Search for the cell housing the specified text and yield its [x, y] center coordinate. 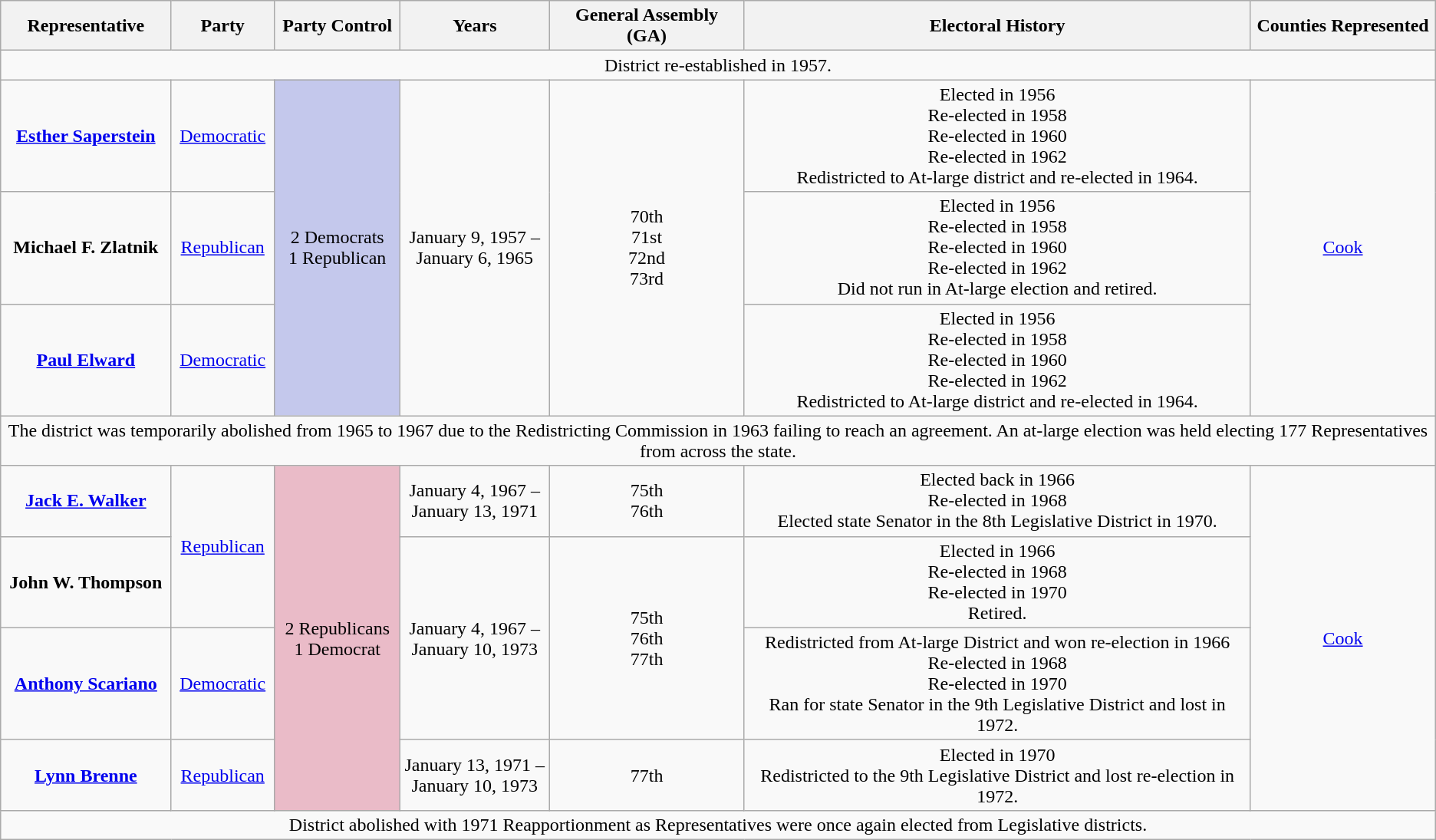
Paul Elward [86, 360]
Esther Saperstein [86, 136]
77th [647, 775]
January 4, 1967 –January 13, 1971 [475, 501]
75th76th77th [647, 638]
January 13, 1971 –January 10, 1973 [475, 775]
75th76th [647, 501]
January 4, 1967 –January 10, 1973 [475, 638]
Jack E. Walker [86, 501]
Party Control [338, 26]
Elected back in 1966Re-elected in 1968Elected state Senator in the 8th Legislative District in 1970. [997, 501]
70th71st72nd73rd [647, 248]
Anthony Scariano [86, 684]
Elected in 1966Re-elected in 1968Re-elected in 1970Retired. [997, 581]
2 Democrats1 Republican [338, 248]
Party [222, 26]
Lynn Brenne [86, 775]
Years [475, 26]
Representative [86, 26]
District abolished with 1971 Reapportionment as Representatives were once again elected from Legislative districts. [718, 825]
Elected in 1970Redistricted to the 9th Legislative District and lost re-election in 1972. [997, 775]
John W. Thompson [86, 581]
January 9, 1957 –January 6, 1965 [475, 248]
Michael F. Zlatnik [86, 248]
Counties Represented [1342, 26]
General Assembly (GA) [647, 26]
2 Republicans1 Democrat [338, 638]
Elected in 1956Re-elected in 1958Re-elected in 1960Re-elected in 1962Did not run in At-large election and retired. [997, 248]
Electoral History [997, 26]
District re-established in 1957. [718, 65]
